Extract the (x, y) coordinate from the center of the cell holding the provided text.  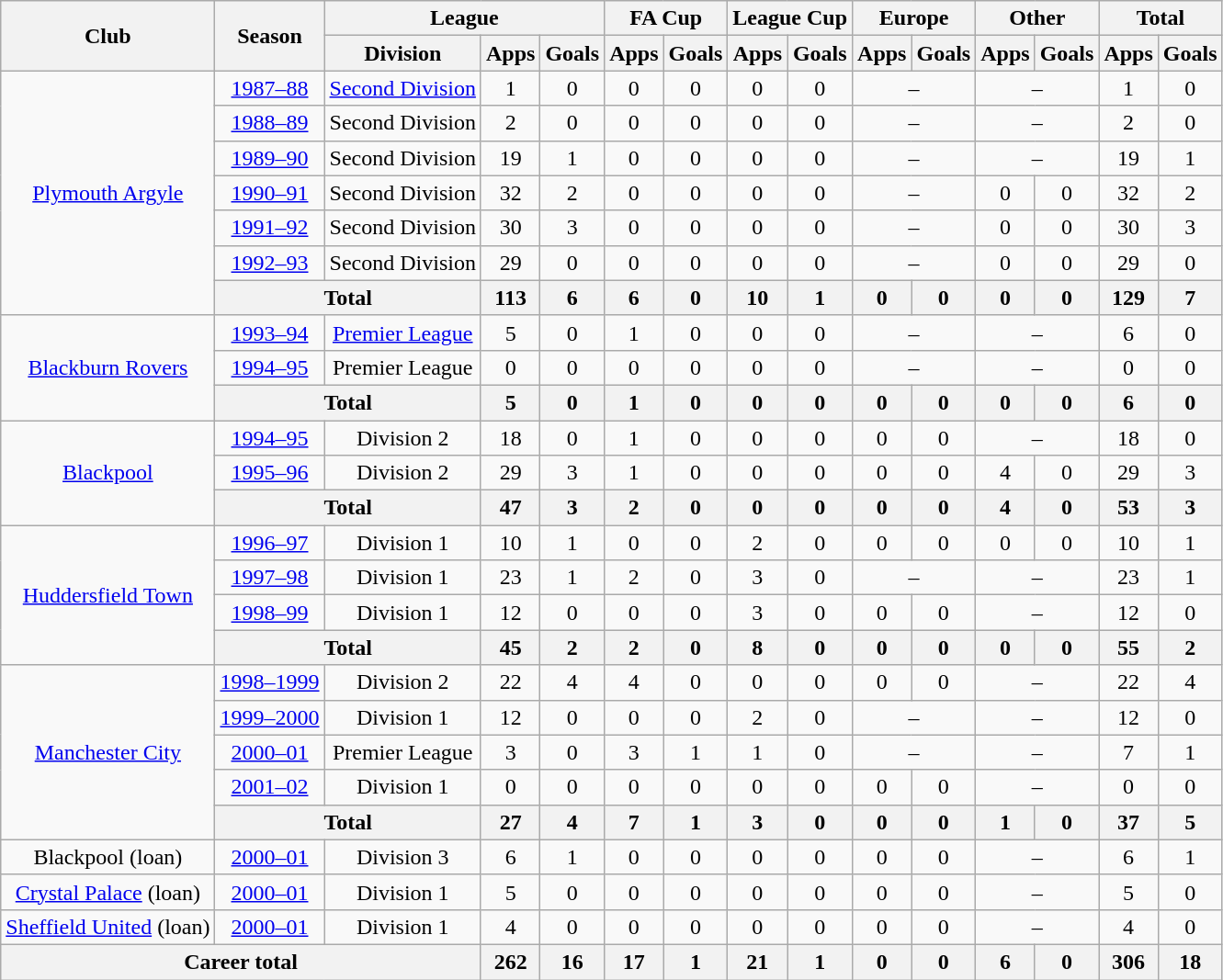
16 (572, 962)
Plymouth Argyle (108, 193)
Blackburn Rovers (108, 367)
1992–93 (270, 263)
1996–97 (270, 543)
Season (270, 36)
1997–98 (270, 578)
League Cup (790, 18)
45 (510, 648)
47 (510, 508)
1998–1999 (270, 682)
1993–94 (270, 332)
1998–99 (270, 613)
Europe (914, 18)
1995–96 (270, 473)
Crystal Palace (loan) (108, 892)
Blackpool (108, 473)
1999–2000 (270, 717)
Huddersfield Town (108, 595)
55 (1128, 648)
8 (757, 648)
Blackpool (loan) (108, 857)
21 (757, 962)
2001–02 (270, 787)
262 (510, 962)
27 (510, 822)
Career total (241, 962)
FA Cup (666, 18)
Other (1037, 18)
Division (402, 53)
306 (1128, 962)
1990–91 (270, 193)
129 (1128, 298)
1987–88 (270, 88)
113 (510, 298)
1991–92 (270, 228)
1988–89 (270, 123)
1989–90 (270, 158)
Sheffield United (loan) (108, 927)
Manchester City (108, 752)
League (465, 18)
Club (108, 36)
37 (1128, 822)
53 (1128, 508)
Division 3 (402, 857)
17 (634, 962)
